Extract the [x, y] coordinate from the center of the cell holding the provided text.  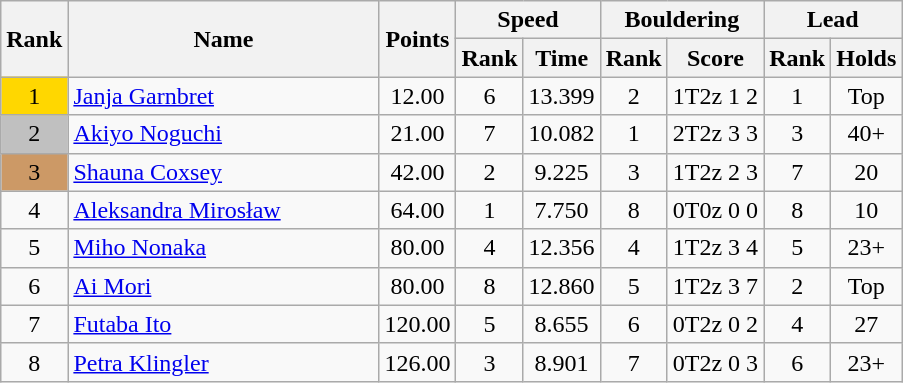
Speed [528, 20]
Futaba Ito [224, 324]
Shauna Coxsey [224, 172]
Name [224, 39]
Aleksandra Mirosław [224, 210]
1T2z 3 7 [715, 286]
Holds [866, 58]
12.860 [562, 286]
10 [866, 210]
8.901 [562, 362]
42.00 [418, 172]
0T2z 0 2 [715, 324]
Janja Garnbret [224, 96]
120.00 [418, 324]
Miho Nonaka [224, 248]
12.00 [418, 96]
Lead [833, 20]
40+ [866, 134]
1T2z 3 4 [715, 248]
12.356 [562, 248]
2T2z 3 3 [715, 134]
Petra Klingler [224, 362]
9.225 [562, 172]
Bouldering [682, 20]
10.082 [562, 134]
8.655 [562, 324]
Points [418, 39]
13.399 [562, 96]
27 [866, 324]
21.00 [418, 134]
0T0z 0 0 [715, 210]
Score [715, 58]
Ai Mori [224, 286]
126.00 [418, 362]
Time [562, 58]
64.00 [418, 210]
0T2z 0 3 [715, 362]
20 [866, 172]
7.750 [562, 210]
1T2z 2 3 [715, 172]
1T2z 1 2 [715, 96]
Akiyo Noguchi [224, 134]
